For the text-containing cell, return its midpoint in [X, Y] coordinate format. 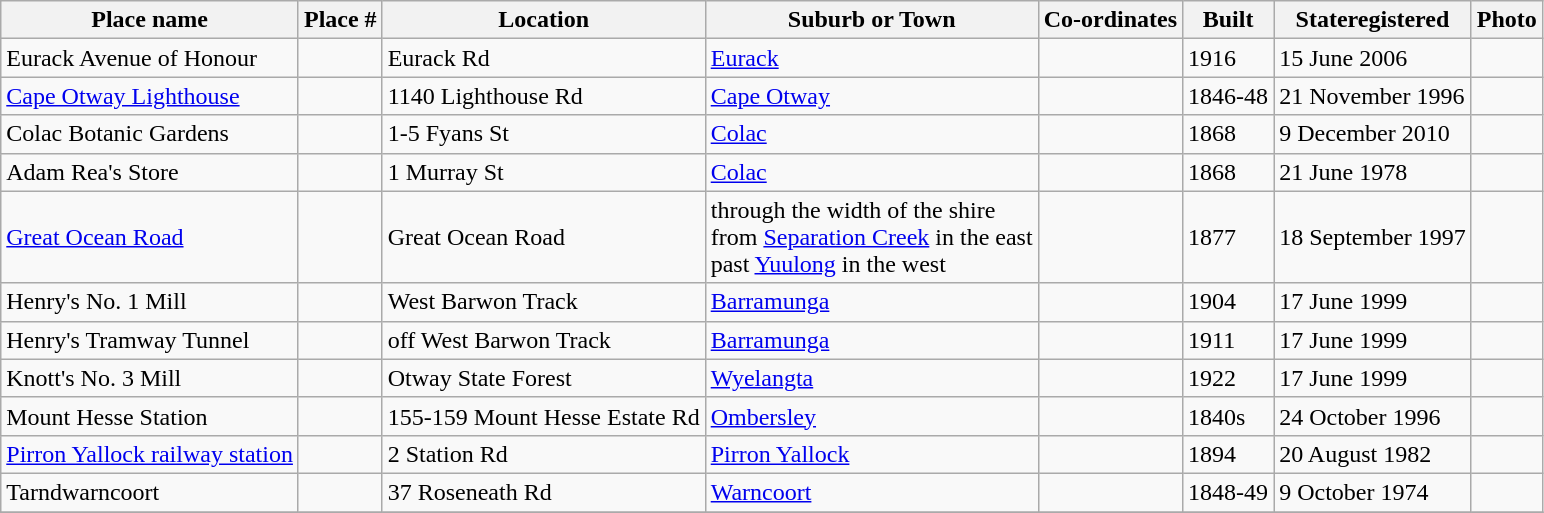
West Barwon Track [544, 302]
20 August 1982 [1373, 454]
Henry's No. 1 Mill [150, 302]
24 October 1996 [1373, 416]
1848-49 [1228, 492]
Ombersley [872, 416]
1 Murray St [544, 172]
9 December 2010 [1373, 134]
Location [544, 20]
Pirron Yallock railway station [150, 454]
off West Barwon Track [544, 340]
2 Station Rd [544, 454]
Built [1228, 20]
through the width of the shire from Separation Creek in the east past Yuulong in the west [872, 237]
Colac Botanic Gardens [150, 134]
1-5 Fyans St [544, 134]
Photo [1506, 20]
Knott's No. 3 Mill [150, 378]
21 June 1978 [1373, 172]
Eurack [872, 58]
21 November 1996 [1373, 96]
Warncoort [872, 492]
Eurack Rd [544, 58]
1911 [1228, 340]
Place name [150, 20]
Tarndwarncoort [150, 492]
Mount Hesse Station [150, 416]
Place # [340, 20]
9 October 1974 [1373, 492]
1877 [1228, 237]
Wyelangta [872, 378]
Cape Otway Lighthouse [150, 96]
Pirron Yallock [872, 454]
Suburb or Town [872, 20]
Cape Otway [872, 96]
Co-ordinates [1110, 20]
37 Roseneath Rd [544, 492]
18 September 1997 [1373, 237]
1840s [1228, 416]
1922 [1228, 378]
Stateregistered [1373, 20]
Henry's Tramway Tunnel [150, 340]
Otway State Forest [544, 378]
1916 [1228, 58]
1140 Lighthouse Rd [544, 96]
1846-48 [1228, 96]
1894 [1228, 454]
Adam Rea's Store [150, 172]
15 June 2006 [1373, 58]
1904 [1228, 302]
155-159 Mount Hesse Estate Rd [544, 416]
Eurack Avenue of Honour [150, 58]
